Locate the cell with the specified text and output its [x, y] center coordinate. 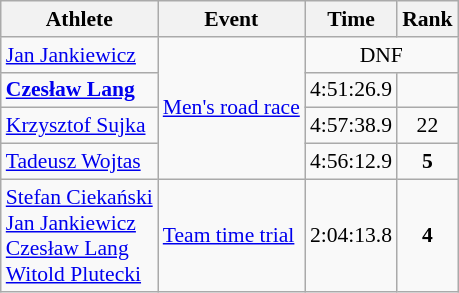
Rank [428, 19]
Krzysztof Sujka [80, 126]
DNF [382, 55]
4:51:26.9 [351, 90]
Jan Jankiewicz [80, 55]
5 [428, 162]
22 [428, 126]
Men's road race [232, 108]
4 [428, 235]
Event [232, 19]
Stefan CiekańskiJan JankiewiczCzesław Lang Witold Plutecki [80, 235]
Athlete [80, 19]
4:56:12.9 [351, 162]
Team time trial [232, 235]
Time [351, 19]
Czesław Lang [80, 90]
4:57:38.9 [351, 126]
2:04:13.8 [351, 235]
Tadeusz Wojtas [80, 162]
